Extract the [x, y] coordinate from the center of the cell holding the provided text.  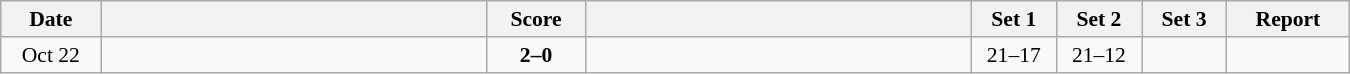
Score [536, 19]
2–0 [536, 55]
21–17 [1014, 55]
Set 2 [1098, 19]
Set 3 [1184, 19]
Date [51, 19]
Oct 22 [51, 55]
21–12 [1098, 55]
Report [1288, 19]
Set 1 [1014, 19]
